Return the (x, y) coordinate for the center point of the cell that contains the specified text.  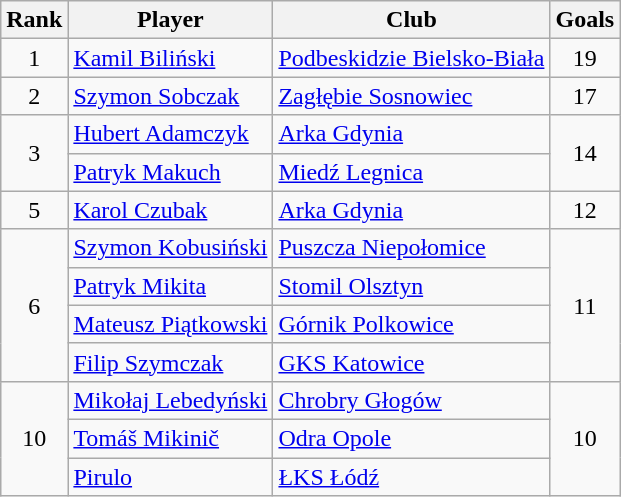
5 (34, 210)
17 (585, 96)
6 (34, 305)
14 (585, 153)
Podbeskidzie Bielsko-Biała (412, 58)
2 (34, 96)
11 (585, 305)
Club (412, 20)
Odra Opole (412, 438)
Patryk Mikita (170, 286)
Goals (585, 20)
Szymon Kobusiński (170, 248)
Karol Czubak (170, 210)
Tomáš Mikinič (170, 438)
Chrobry Głogów (412, 400)
Mikołaj Lebedyński (170, 400)
Stomil Olsztyn (412, 286)
3 (34, 153)
GKS Katowice (412, 362)
1 (34, 58)
Miedź Legnica (412, 172)
Górnik Polkowice (412, 324)
Szymon Sobczak (170, 96)
Pirulo (170, 477)
Patryk Makuch (170, 172)
Zagłębie Sosnowiec (412, 96)
Player (170, 20)
12 (585, 210)
ŁKS Łódź (412, 477)
Hubert Adamczyk (170, 134)
Kamil Biliński (170, 58)
19 (585, 58)
Puszcza Niepołomice (412, 248)
Mateusz Piątkowski (170, 324)
Rank (34, 20)
Filip Szymczak (170, 362)
